Search for the cell housing the specified text and yield its [X, Y] center coordinate. 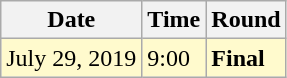
Time [174, 20]
Date [72, 20]
July 29, 2019 [72, 58]
Round [246, 20]
Final [246, 58]
9:00 [174, 58]
